Locate the cell with the specified text and output its [x, y] center coordinate. 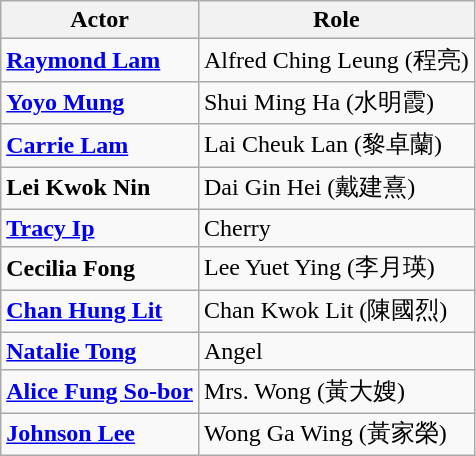
Shui Ming Ha (水明霞) [336, 102]
Mrs. Wong (黃大嫂) [336, 392]
Alfred Ching Leung (程亮) [336, 60]
Actor [100, 20]
Dai Gin Hei (戴建熹) [336, 188]
Carrie Lam [100, 146]
Lai Cheuk Lan (黎卓蘭) [336, 146]
Chan Hung Lit [100, 312]
Lee Yuet Ying (李月瑛) [336, 268]
Wong Ga Wing (黃家榮) [336, 434]
Role [336, 20]
Cherry [336, 228]
Natalie Tong [100, 351]
Angel [336, 351]
Alice Fung So-bor [100, 392]
Raymond Lam [100, 60]
Tracy Ip [100, 228]
Chan Kwok Lit (陳國烈) [336, 312]
Lei Kwok Nin [100, 188]
Johnson Lee [100, 434]
Cecilia Fong [100, 268]
Yoyo Mung [100, 102]
